Capture the cell that displays the provided text and extract its (X, Y) central coordinate. 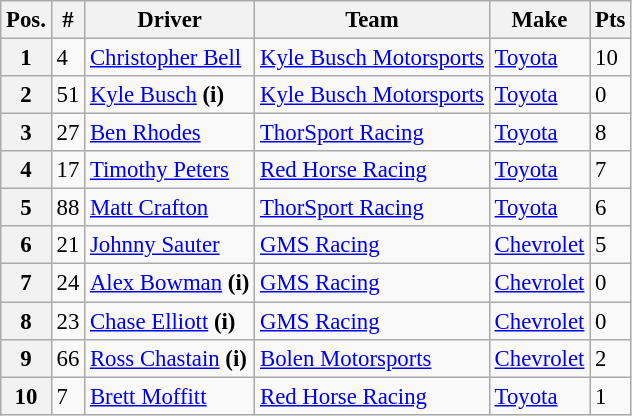
88 (68, 208)
Kyle Busch (i) (170, 95)
Pos. (26, 20)
Chase Elliott (i) (170, 321)
Team (372, 20)
21 (68, 245)
9 (26, 358)
Ben Rhodes (170, 133)
17 (68, 170)
Bolen Motorsports (372, 358)
Christopher Bell (170, 58)
23 (68, 321)
Alex Bowman (i) (170, 283)
# (68, 20)
Johnny Sauter (170, 245)
24 (68, 283)
27 (68, 133)
3 (26, 133)
Timothy Peters (170, 170)
51 (68, 95)
Pts (610, 20)
Driver (170, 20)
Ross Chastain (i) (170, 358)
Make (539, 20)
Brett Moffitt (170, 396)
Matt Crafton (170, 208)
66 (68, 358)
